Pinpoint the cell where the given text exists, returning its (X, Y) midpoint coordinate. 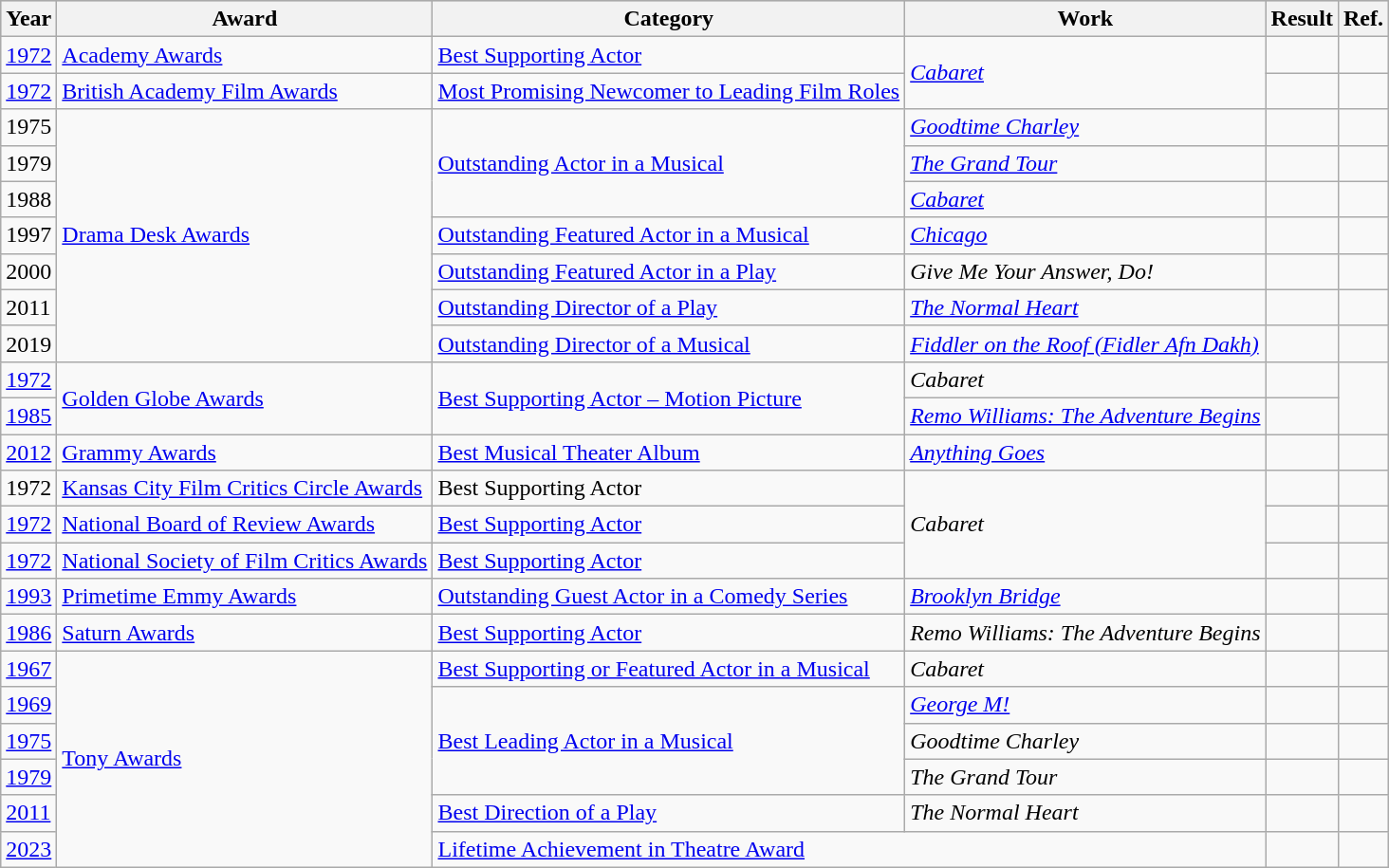
Best Direction of a Play (669, 813)
1967 (28, 669)
Anything Goes (1085, 452)
Outstanding Featured Actor in a Musical (669, 235)
2019 (28, 343)
Kansas City Film Critics Circle Awards (245, 489)
Outstanding Guest Actor in a Comedy Series (669, 597)
Year (28, 19)
2000 (28, 271)
British Academy Film Awards (245, 91)
1969 (28, 705)
Drama Desk Awards (245, 235)
Ref. (1362, 19)
Tony Awards (245, 759)
Outstanding Director of a Play (669, 307)
2012 (28, 452)
Category (669, 19)
Most Promising Newcomer to Leading Film Roles (669, 91)
National Board of Review Awards (245, 525)
Lifetime Achievement in Theatre Award (849, 849)
Best Supporting or Featured Actor in a Musical (669, 669)
Fiddler on the Roof (Fidler Afn Dakh) (1085, 343)
Give Me Your Answer, Do! (1085, 271)
Outstanding Featured Actor in a Play (669, 271)
Outstanding Actor in a Musical (669, 163)
Primetime Emmy Awards (245, 597)
Award (245, 19)
1993 (28, 597)
Chicago (1085, 235)
Result (1302, 19)
1988 (28, 199)
Golden Globe Awards (245, 397)
2023 (28, 849)
Best Leading Actor in a Musical (669, 741)
1997 (28, 235)
Best Supporting Actor – Motion Picture (669, 397)
Academy Awards (245, 55)
National Society of Film Critics Awards (245, 561)
1985 (28, 416)
Saturn Awards (245, 633)
1986 (28, 633)
Best Musical Theater Album (669, 452)
Brooklyn Bridge (1085, 597)
Outstanding Director of a Musical (669, 343)
Grammy Awards (245, 452)
Work (1085, 19)
George M! (1085, 705)
